Return [X, Y] of the center of cell containing provided text 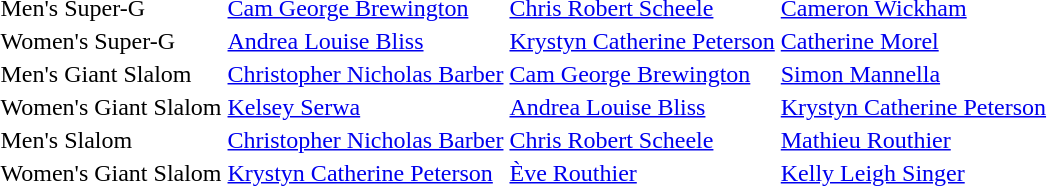
Chris Robert Scheele [642, 140]
Cam George Brewington [642, 74]
Kelsey Serwa [366, 107]
Mathieu Routhier [913, 140]
Catherine Morel [913, 41]
Simon Mannella [913, 74]
